Extract the [x, y] coordinate from the center of the cell holding the provided text.  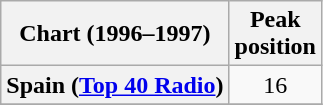
Peakposition [275, 34]
Spain (Top 40 Radio) [115, 85]
16 [275, 85]
Chart (1996–1997) [115, 34]
